Search for the cell housing the specified text and yield its [X, Y] center coordinate. 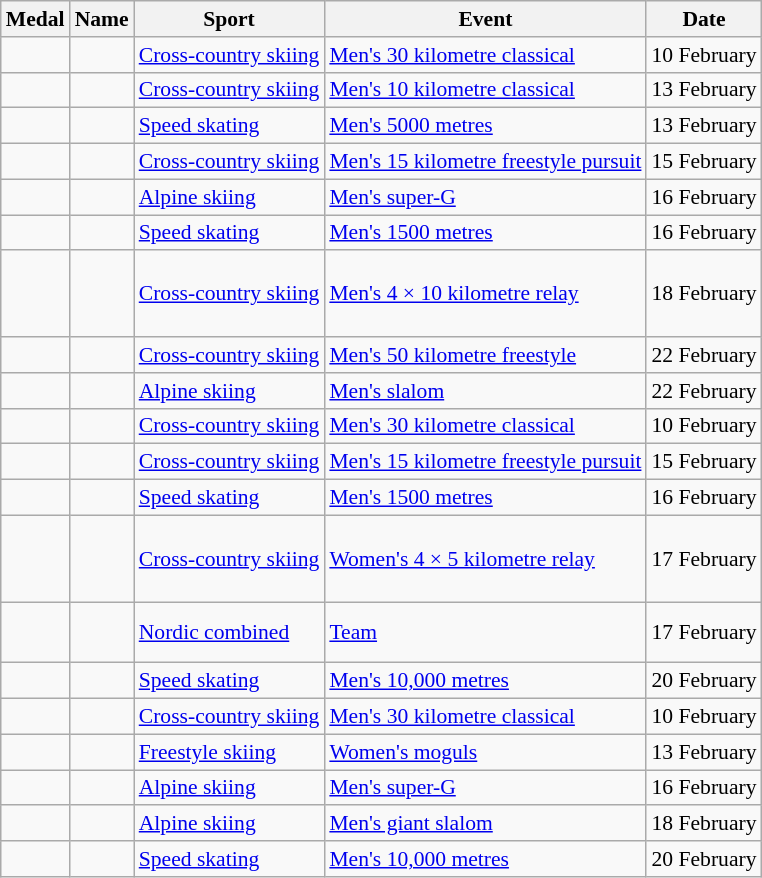
Men's 5000 metres [485, 126]
Men's giant slalom [485, 824]
Name [102, 19]
Freestyle skiing [230, 752]
Men's 50 kilometre freestyle [485, 355]
Sport [230, 19]
Medal [36, 19]
Date [704, 19]
Nordic combined [230, 632]
Team [485, 632]
Event [485, 19]
Men's 10 kilometre classical [485, 90]
Women's moguls [485, 752]
Men's slalom [485, 391]
Women's 4 × 5 kilometre relay [485, 558]
Men's 4 × 10 kilometre relay [485, 294]
